Capture the cell that displays the provided text and extract its (x, y) central coordinate. 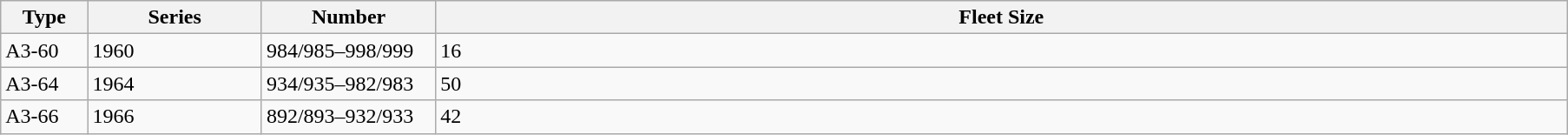
A3-64 (44, 84)
934/935–982/983 (348, 84)
Series (175, 17)
892/893–932/933 (348, 117)
42 (1002, 117)
A3-60 (44, 51)
A3-66 (44, 117)
984/985–998/999 (348, 51)
50 (1002, 84)
1964 (175, 84)
Number (348, 17)
1966 (175, 117)
16 (1002, 51)
1960 (175, 51)
Fleet Size (1002, 17)
Type (44, 17)
